Detect which cell encompasses the target text, then output its (X, Y) center coordinate. 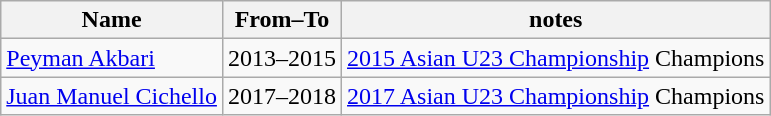
2015 Asian U23 Championship Champions (556, 58)
From–To (282, 20)
Name (112, 20)
notes (556, 20)
Peyman Akbari (112, 58)
2017–2018 (282, 96)
2013–2015 (282, 58)
2017 Asian U23 Championship Champions (556, 96)
Juan Manuel Cichello (112, 96)
